Determine the (X, Y) coordinate at the center of the cell enclosing the given text.  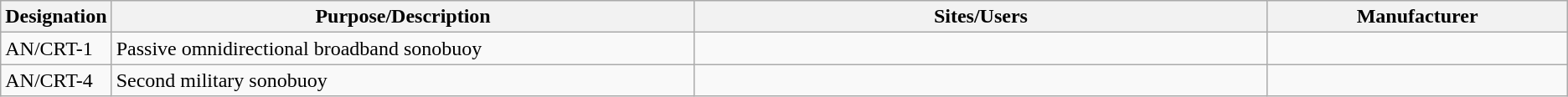
AN/CRT-1 (56, 48)
Purpose/Description (403, 17)
Designation (56, 17)
Sites/Users (981, 17)
Passive omnidirectional broadband sonobuoy (403, 48)
AN/CRT-4 (56, 80)
Second military sonobuoy (403, 80)
Manufacturer (1417, 17)
